For the text-containing cell, return its midpoint in [X, Y] coordinate format. 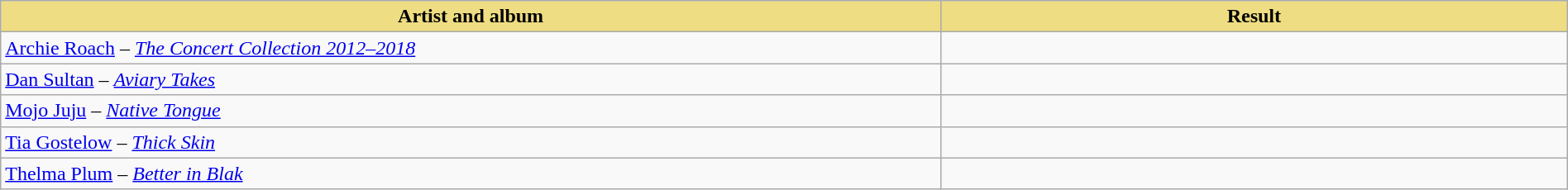
Tia Gostelow – Thick Skin [471, 142]
Artist and album [471, 17]
Result [1254, 17]
Archie Roach – The Concert Collection 2012–2018 [471, 48]
Mojo Juju – Native Tongue [471, 111]
Thelma Plum – Better in Blak [471, 173]
Dan Sultan – Aviary Takes [471, 79]
